Detect which cell encompasses the target text, then output its [X, Y] center coordinate. 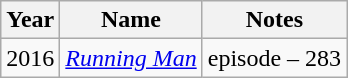
2016 [30, 58]
episode – 283 [274, 58]
Year [30, 20]
Notes [274, 20]
Running Man [131, 58]
Name [131, 20]
